Output the (x, y) coordinate of the center of the cell containing the given text.  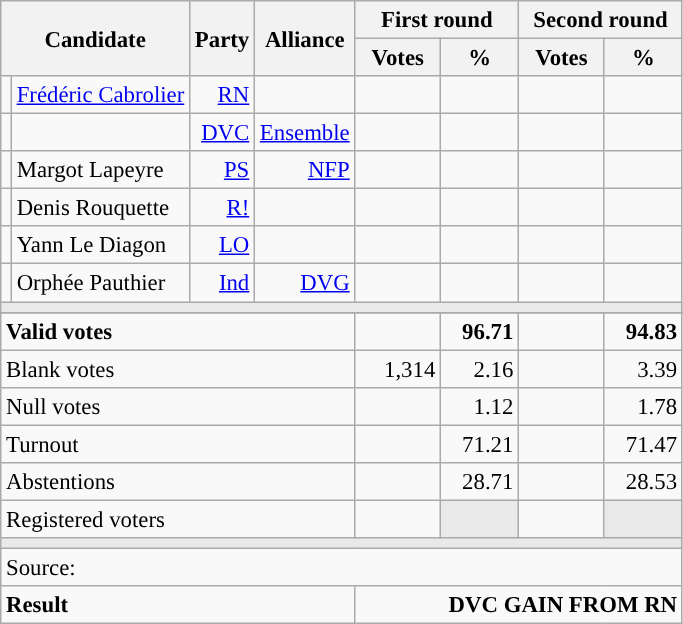
Abstentions (178, 482)
Denis Rouquette (100, 208)
96.71 (480, 331)
1.78 (643, 406)
NFP (305, 170)
PS (222, 170)
DVC (222, 133)
Orphée Pauthier (100, 283)
1,314 (398, 369)
Null votes (178, 406)
2.16 (480, 369)
Turnout (178, 444)
1.12 (480, 406)
First round (437, 20)
Second round (601, 20)
R! (222, 208)
Registered voters (178, 519)
28.71 (480, 482)
LO (222, 245)
Party (222, 38)
RN (222, 95)
Ind (222, 283)
28.53 (643, 482)
DVC GAIN FROM RN (518, 605)
Valid votes (178, 331)
94.83 (643, 331)
Margot Lapeyre (100, 170)
Result (178, 605)
Blank votes (178, 369)
71.47 (643, 444)
71.21 (480, 444)
DVG (305, 283)
Candidate (96, 38)
3.39 (643, 369)
Yann Le Diagon (100, 245)
Alliance (305, 38)
Source: (342, 567)
Ensemble (305, 133)
Frédéric Cabrolier (100, 95)
